Search for the cell housing the specified text and yield its [X, Y] center coordinate. 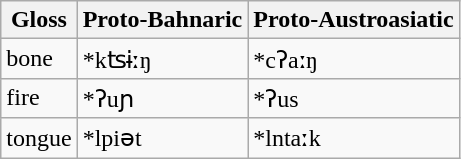
*lpiət [162, 138]
*ʔuɲ [162, 98]
*kʦɨːŋ [162, 59]
*ʔus [354, 98]
tongue [39, 138]
fire [39, 98]
Gloss [39, 20]
*cʔaːŋ [354, 59]
*lntaːk [354, 138]
Proto-Austroasiatic [354, 20]
Proto-Bahnaric [162, 20]
bone [39, 59]
